Determine the [x, y] coordinate at the center of the cell enclosing the given text.  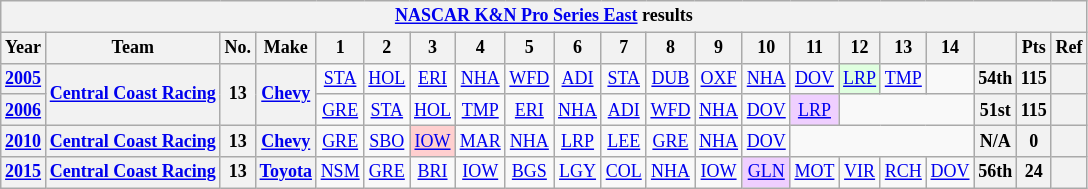
COL [624, 172]
Ref [1069, 48]
1 [340, 48]
NASCAR K&N Pro Series East results [544, 16]
Toyota [286, 172]
11 [814, 48]
LEE [624, 140]
MOT [814, 172]
8 [670, 48]
2 [387, 48]
OXF [719, 78]
24 [1034, 172]
SBO [387, 140]
51st [996, 110]
Pts [1034, 48]
56th [996, 172]
No. [238, 48]
10 [766, 48]
14 [950, 48]
Make [286, 48]
12 [860, 48]
Year [24, 48]
LGY [578, 172]
3 [433, 48]
54th [996, 78]
NSM [340, 172]
6 [578, 48]
N/A [996, 140]
9 [719, 48]
BGS [530, 172]
2005 [24, 78]
2010 [24, 140]
DUB [670, 78]
MAR [480, 140]
BRI [433, 172]
VIR [860, 172]
2006 [24, 110]
0 [1034, 140]
4 [480, 48]
7 [624, 48]
GLN [766, 172]
2015 [24, 172]
5 [530, 48]
RCH [903, 172]
Team [132, 48]
